Detect which cell encompasses the target text, then output its [x, y] center coordinate. 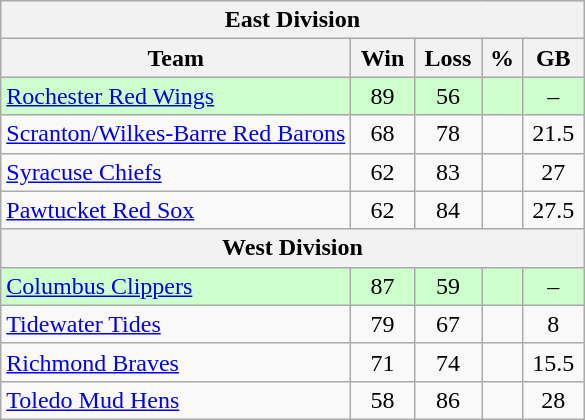
Loss [448, 58]
27.5 [553, 210]
Pawtucket Red Sox [176, 210]
Team [176, 58]
83 [448, 172]
67 [448, 324]
Tidewater Tides [176, 324]
87 [383, 286]
68 [383, 134]
Scranton/Wilkes-Barre Red Barons [176, 134]
Win [383, 58]
% [502, 58]
84 [448, 210]
59 [448, 286]
78 [448, 134]
Syracuse Chiefs [176, 172]
Columbus Clippers [176, 286]
15.5 [553, 362]
21.5 [553, 134]
58 [383, 400]
79 [383, 324]
74 [448, 362]
Richmond Braves [176, 362]
East Division [292, 20]
56 [448, 96]
GB [553, 58]
86 [448, 400]
71 [383, 362]
West Division [292, 248]
28 [553, 400]
27 [553, 172]
Toledo Mud Hens [176, 400]
89 [383, 96]
8 [553, 324]
Rochester Red Wings [176, 96]
